Provide the (X, Y) coordinate of the cell's center where the given text is located.  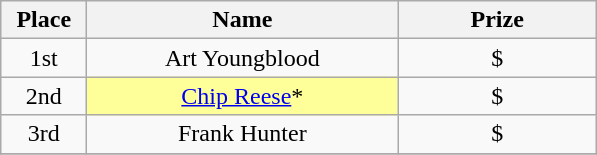
Art Youngblood (242, 58)
Place (44, 20)
Prize (498, 20)
Name (242, 20)
Chip Reese* (242, 96)
1st (44, 58)
3rd (44, 134)
2nd (44, 96)
Frank Hunter (242, 134)
